Identify which cell holds the provided text, then report its [X, Y] central coordinate. 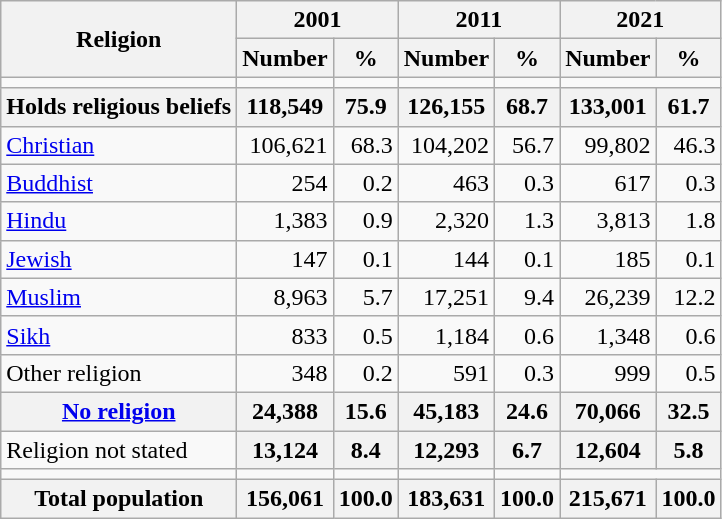
3,813 [608, 221]
0.9 [366, 221]
833 [285, 335]
1,383 [285, 221]
Hindu [119, 221]
2,320 [446, 221]
75.9 [366, 107]
Holds religious beliefs [119, 107]
Jewish [119, 259]
2001 [318, 20]
183,631 [446, 499]
68.3 [366, 145]
13,124 [285, 449]
104,202 [446, 145]
2011 [478, 20]
133,001 [608, 107]
Buddhist [119, 183]
No religion [119, 411]
9.4 [528, 297]
68.7 [528, 107]
24,388 [285, 411]
463 [446, 183]
1,348 [608, 335]
61.7 [688, 107]
Sikh [119, 335]
17,251 [446, 297]
126,155 [446, 107]
Religion [119, 39]
56.7 [528, 145]
118,549 [285, 107]
5.8 [688, 449]
Other religion [119, 373]
Christian [119, 145]
26,239 [608, 297]
8,963 [285, 297]
6.7 [528, 449]
32.5 [688, 411]
144 [446, 259]
15.6 [366, 411]
147 [285, 259]
215,671 [608, 499]
1,184 [446, 335]
Muslim [119, 297]
46.3 [688, 145]
12,293 [446, 449]
Total population [119, 499]
70,066 [608, 411]
12,604 [608, 449]
185 [608, 259]
2021 [640, 20]
5.7 [366, 297]
Religion not stated [119, 449]
617 [608, 183]
45,183 [446, 411]
1.3 [528, 221]
12.2 [688, 297]
348 [285, 373]
24.6 [528, 411]
106,621 [285, 145]
999 [608, 373]
156,061 [285, 499]
8.4 [366, 449]
254 [285, 183]
1.8 [688, 221]
591 [446, 373]
99,802 [608, 145]
